Return the (x, y) coordinate for the center point of the cell that contains the specified text.  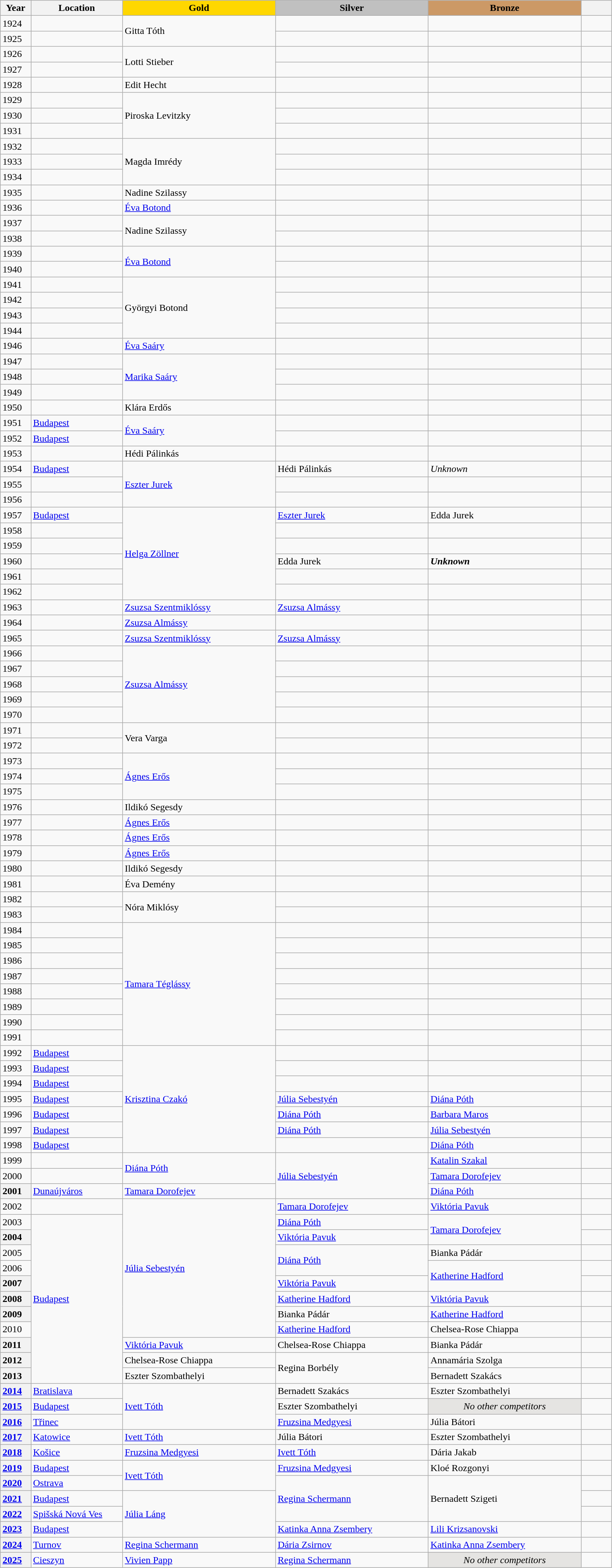
Helga Zöllner (199, 553)
1960 (16, 561)
Silver (352, 8)
Klára Erdős (199, 407)
Gitta Tóth (199, 31)
2019 (16, 1468)
Lotti Stieber (199, 62)
Annamária Szolga (504, 1360)
2001 (16, 1191)
1984 (16, 930)
Dária Zsirnov (352, 1545)
Gold (199, 8)
1996 (16, 1114)
Magda Imrédy (199, 161)
1941 (16, 285)
1994 (16, 1084)
1937 (16, 223)
1931 (16, 131)
Lili Krizsanovski (504, 1529)
Košice (77, 1453)
1968 (16, 684)
1925 (16, 39)
1952 (16, 438)
Bratislava (77, 1391)
Éva Demény (199, 884)
2000 (16, 1176)
1995 (16, 1099)
1997 (16, 1130)
1959 (16, 546)
1971 (16, 730)
1966 (16, 653)
1929 (16, 100)
1949 (16, 392)
Kloé Rozgonyi (504, 1468)
1974 (16, 776)
1983 (16, 914)
1951 (16, 423)
1928 (16, 85)
1932 (16, 146)
2013 (16, 1375)
1985 (16, 945)
2008 (16, 1299)
Location (77, 8)
2002 (16, 1207)
2023 (16, 1529)
1978 (16, 838)
Cieszyn (77, 1560)
1991 (16, 1038)
1948 (16, 377)
1946 (16, 346)
2003 (16, 1222)
2022 (16, 1514)
1957 (16, 515)
Györgyi Botond (199, 308)
2007 (16, 1283)
1961 (16, 576)
1938 (16, 239)
Katalin Szakal (504, 1160)
2014 (16, 1391)
1956 (16, 500)
1976 (16, 807)
1967 (16, 669)
Spišská Nová Ves (77, 1514)
2016 (16, 1421)
1962 (16, 592)
Tamara Téglássy (199, 983)
Regina Borbély (352, 1368)
1947 (16, 361)
1969 (16, 700)
2012 (16, 1360)
1954 (16, 469)
Vivien Papp (199, 1560)
1977 (16, 822)
2018 (16, 1453)
1939 (16, 254)
Turnov (77, 1545)
2025 (16, 1560)
Marika Saáry (199, 377)
Bronze (504, 8)
Dária Jakab (504, 1453)
2011 (16, 1345)
2017 (16, 1437)
Dunaújváros (77, 1191)
Nóra Miklósy (199, 907)
1950 (16, 407)
1943 (16, 315)
1963 (16, 607)
1980 (16, 868)
Bernadett Szigeti (504, 1499)
1924 (16, 23)
1986 (16, 961)
1988 (16, 992)
1926 (16, 54)
2015 (16, 1406)
Year (16, 8)
1981 (16, 884)
2005 (16, 1253)
2010 (16, 1329)
Júlia Láng (199, 1514)
Vera Varga (199, 738)
Ostrava (77, 1483)
1975 (16, 792)
2004 (16, 1237)
1965 (16, 638)
1940 (16, 269)
Piroska Levitzky (199, 115)
1993 (16, 1068)
2020 (16, 1483)
1982 (16, 899)
Třinec (77, 1421)
Krisztina Czakó (199, 1099)
1935 (16, 193)
Edit Hecht (199, 85)
Katowice (77, 1437)
2009 (16, 1314)
1934 (16, 177)
1990 (16, 1022)
1970 (16, 715)
2021 (16, 1499)
1979 (16, 853)
1964 (16, 623)
1992 (16, 1053)
Barbara Maros (504, 1114)
1944 (16, 331)
1955 (16, 484)
1942 (16, 300)
1953 (16, 454)
2006 (16, 1268)
1998 (16, 1145)
1933 (16, 161)
1987 (16, 976)
1972 (16, 746)
1930 (16, 115)
2024 (16, 1545)
1973 (16, 761)
1958 (16, 530)
1936 (16, 208)
1999 (16, 1160)
1927 (16, 69)
1989 (16, 1007)
